For the text-containing cell, return its midpoint in (X, Y) coordinate format. 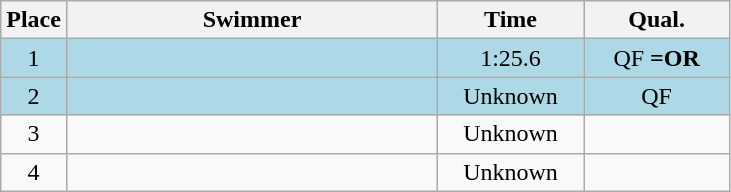
Qual. (657, 20)
QF =OR (657, 58)
Time (511, 20)
2 (34, 96)
3 (34, 134)
Swimmer (252, 20)
Place (34, 20)
QF (657, 96)
1 (34, 58)
1:25.6 (511, 58)
4 (34, 172)
